Capture the cell that displays the provided text and extract its [X, Y] central coordinate. 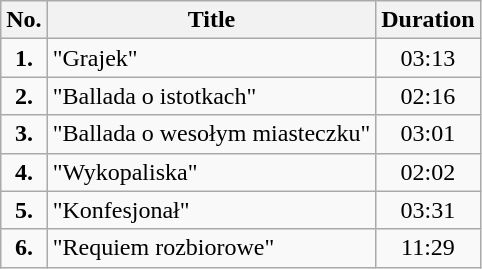
No. [24, 20]
1. [24, 58]
"Ballada o wesołym miasteczku" [212, 134]
"Grajek" [212, 58]
02:16 [428, 96]
Duration [428, 20]
"Konfesjonał" [212, 210]
Title [212, 20]
03:31 [428, 210]
11:29 [428, 248]
6. [24, 248]
"Ballada o istotkach" [212, 96]
03:01 [428, 134]
2. [24, 96]
02:02 [428, 172]
"Wykopaliska" [212, 172]
03:13 [428, 58]
4. [24, 172]
5. [24, 210]
3. [24, 134]
"Requiem rozbiorowe" [212, 248]
